Locate the cell with the specified text and output its (X, Y) center coordinate. 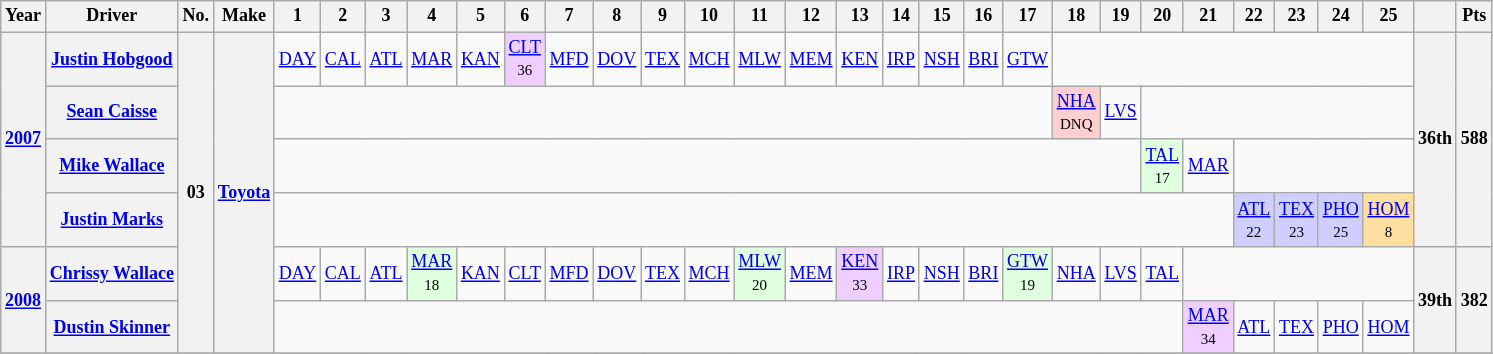
588 (1474, 140)
ATL22 (1254, 220)
Justin Hobgood (112, 59)
6 (524, 16)
25 (1388, 16)
Sean Caisse (112, 113)
2 (344, 16)
Make (244, 16)
MAR18 (432, 274)
Mike Wallace (112, 166)
19 (1120, 16)
382 (1474, 300)
PHO25 (1340, 220)
Toyota (244, 193)
MLW (760, 59)
Dustin Skinner (112, 327)
No. (196, 16)
2008 (24, 300)
23 (1297, 16)
GTW19 (1028, 274)
CLT (524, 274)
TEX23 (1297, 220)
16 (984, 16)
13 (860, 16)
8 (617, 16)
5 (481, 16)
NHADNQ (1076, 113)
2007 (24, 140)
7 (569, 16)
HOM (1388, 327)
Year (24, 16)
03 (196, 193)
20 (1162, 16)
21 (1208, 16)
9 (663, 16)
24 (1340, 16)
NHA (1076, 274)
10 (709, 16)
TAL (1162, 274)
PHO (1340, 327)
HOM8 (1388, 220)
36th (1436, 140)
4 (432, 16)
18 (1076, 16)
KEN33 (860, 274)
3 (386, 16)
GTW (1028, 59)
12 (811, 16)
22 (1254, 16)
14 (902, 16)
15 (942, 16)
Justin Marks (112, 220)
1 (297, 16)
MLW20 (760, 274)
CLT36 (524, 59)
Chrissy Wallace (112, 274)
Pts (1474, 16)
17 (1028, 16)
11 (760, 16)
Driver (112, 16)
MAR34 (1208, 327)
TAL17 (1162, 166)
39th (1436, 300)
KEN (860, 59)
